Identify which cell holds the provided text, then report its (x, y) central coordinate. 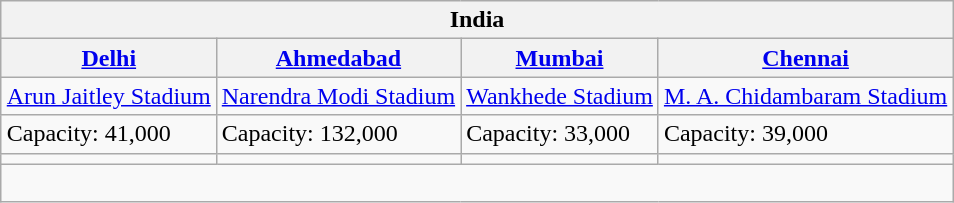
Wankhede Stadium (560, 96)
Narendra Modi Stadium (338, 96)
Capacity: 132,000 (338, 134)
Delhi (108, 58)
Capacity: 39,000 (805, 134)
Arun Jaitley Stadium (108, 96)
Chennai (805, 58)
M. A. Chidambaram Stadium (805, 96)
Ahmedabad (338, 58)
Capacity: 41,000 (108, 134)
India (477, 20)
Mumbai (560, 58)
Capacity: 33,000 (560, 134)
